Extract the [X, Y] coordinate from the center of the cell holding the provided text.  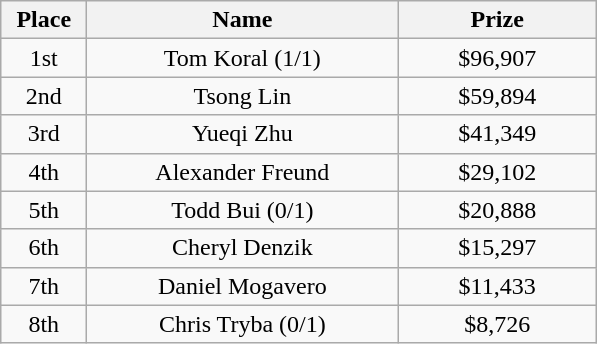
$15,297 [498, 248]
$8,726 [498, 324]
Chris Tryba (0/1) [242, 324]
3rd [44, 134]
$11,433 [498, 286]
$41,349 [498, 134]
$96,907 [498, 58]
Tsong Lin [242, 96]
Tom Koral (1/1) [242, 58]
$59,894 [498, 96]
6th [44, 248]
Name [242, 20]
Alexander Freund [242, 172]
$20,888 [498, 210]
Cheryl Denzik [242, 248]
1st [44, 58]
Place [44, 20]
Prize [498, 20]
Daniel Mogavero [242, 286]
8th [44, 324]
Todd Bui (0/1) [242, 210]
4th [44, 172]
2nd [44, 96]
Yueqi Zhu [242, 134]
5th [44, 210]
$29,102 [498, 172]
7th [44, 286]
